Locate the cell with the specified text and output its [X, Y] center coordinate. 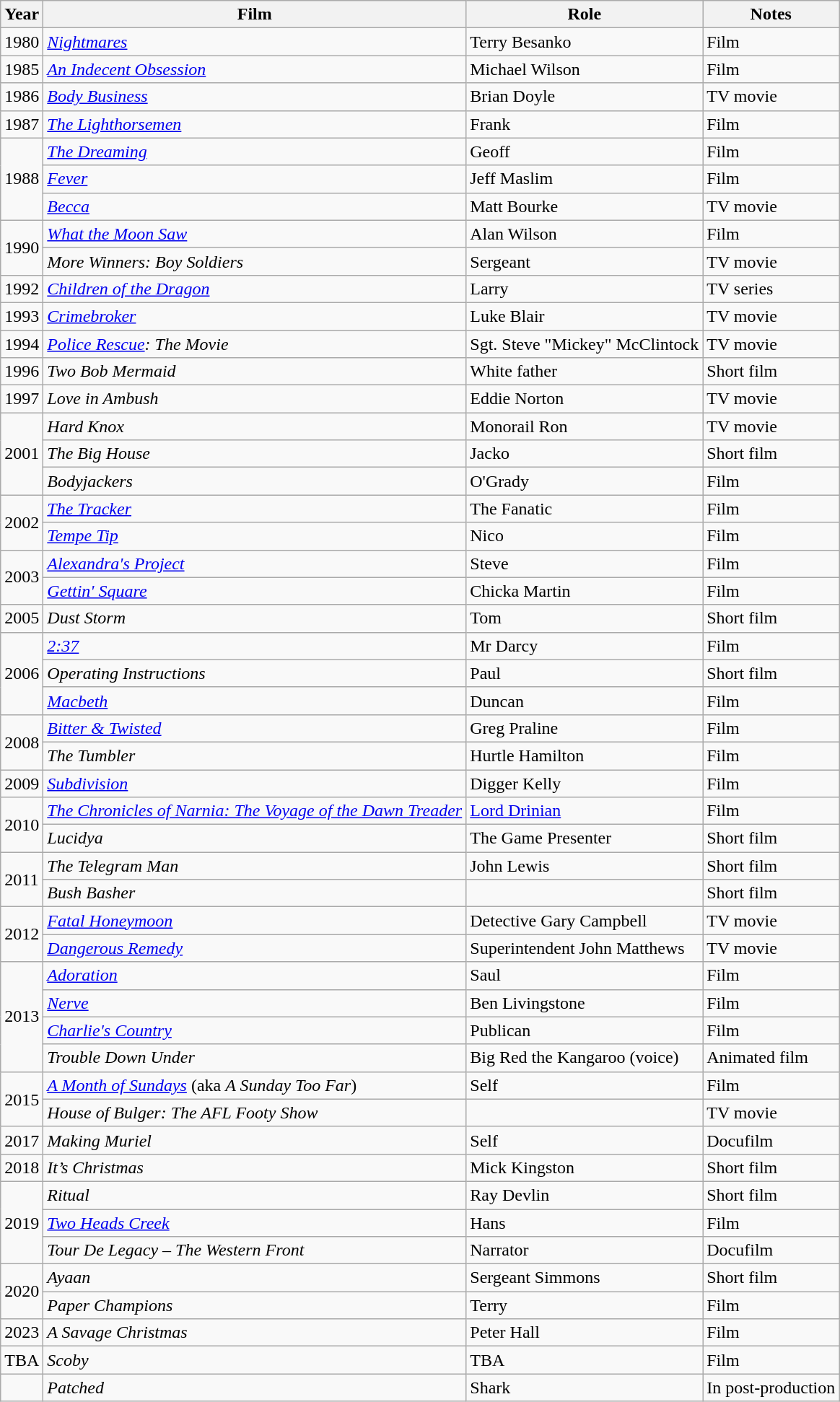
1980 [22, 42]
Patched [255, 1388]
2023 [22, 1333]
Children of the Dragon [255, 289]
1985 [22, 69]
Sergeant Simmons [585, 1278]
What the Moon Saw [255, 234]
Alexandra's Project [255, 564]
Narrator [585, 1250]
Superintendent John Matthews [585, 948]
Trouble Down Under [255, 1058]
Saul [585, 976]
White father [585, 372]
2013 [22, 1017]
2010 [22, 825]
An Indecent Obsession [255, 69]
Frank [585, 124]
Monorail Ron [585, 426]
Subdivision [255, 783]
1986 [22, 97]
1988 [22, 179]
Hard Knox [255, 426]
1993 [22, 316]
The Dreaming [255, 152]
Fatal Honeymoon [255, 921]
The Telegram Man [255, 866]
Publican [585, 1030]
1997 [22, 399]
Mick Kingston [585, 1167]
1996 [22, 372]
Gettin' Square [255, 591]
The Big House [255, 454]
The Chronicles of Narnia: The Voyage of the Dawn Treader [255, 811]
Love in Ambush [255, 399]
Macbeth [255, 701]
Larry [585, 289]
Dust Storm [255, 618]
The Fanatic [585, 509]
Mr Darcy [585, 646]
2012 [22, 934]
Brian Doyle [585, 97]
2003 [22, 577]
Detective Gary Campbell [585, 921]
Role [585, 14]
House of Bulger: The AFL Footy Show [255, 1113]
2005 [22, 618]
Ayaan [255, 1278]
Duncan [585, 701]
Nico [585, 536]
Tour De Legacy – The Western Front [255, 1250]
Terry Besanko [585, 42]
2018 [22, 1167]
2009 [22, 783]
A Month of Sundays (aka A Sunday Too Far) [255, 1085]
A Savage Christmas [255, 1333]
Matt Bourke [585, 206]
2008 [22, 742]
Lord Drinian [585, 811]
Operating Instructions [255, 673]
Eddie Norton [585, 399]
Hans [585, 1223]
John Lewis [585, 866]
In post-production [771, 1388]
Paper Champions [255, 1305]
2002 [22, 522]
Geoff [585, 152]
Adoration [255, 976]
Police Rescue: The Movie [255, 344]
Terry [585, 1305]
Two Bob Mermaid [255, 372]
Fever [255, 179]
1990 [22, 247]
TV series [771, 289]
2015 [22, 1099]
Michael Wilson [585, 69]
Year [22, 14]
Lucidya [255, 838]
The Tracker [255, 509]
Tempe Tip [255, 536]
Becca [255, 206]
Sgt. Steve "Mickey" McClintock [585, 344]
1992 [22, 289]
Big Red the Kangaroo (voice) [585, 1058]
The Tumbler [255, 755]
Luke Blair [585, 316]
Crimebroker [255, 316]
Making Muriel [255, 1140]
Shark [585, 1388]
Ben Livingstone [585, 1003]
1994 [22, 344]
Paul [585, 673]
2020 [22, 1292]
Sergeant [585, 261]
Jeff Maslim [585, 179]
Bodyjackers [255, 481]
Steve [585, 564]
Jacko [585, 454]
2006 [22, 673]
Dangerous Remedy [255, 948]
Peter Hall [585, 1333]
Hurtle Hamilton [585, 755]
O'Grady [585, 481]
Ray Devlin [585, 1195]
Tom [585, 618]
Body Business [255, 97]
Bush Basher [255, 893]
1987 [22, 124]
2:37 [255, 646]
Charlie's Country [255, 1030]
More Winners: Boy Soldiers [255, 261]
Bitter & Twisted [255, 728]
Notes [771, 14]
It’s Christmas [255, 1167]
Nightmares [255, 42]
Ritual [255, 1195]
Greg Praline [585, 728]
Animated film [771, 1058]
Alan Wilson [585, 234]
2011 [22, 880]
The Game Presenter [585, 838]
2001 [22, 454]
Chicka Martin [585, 591]
2017 [22, 1140]
Two Heads Creek [255, 1223]
Scoby [255, 1360]
Digger Kelly [585, 783]
2019 [22, 1222]
Nerve [255, 1003]
The Lighthorsemen [255, 124]
